Extract the [x, y] coordinate from the center of the cell holding the provided text.  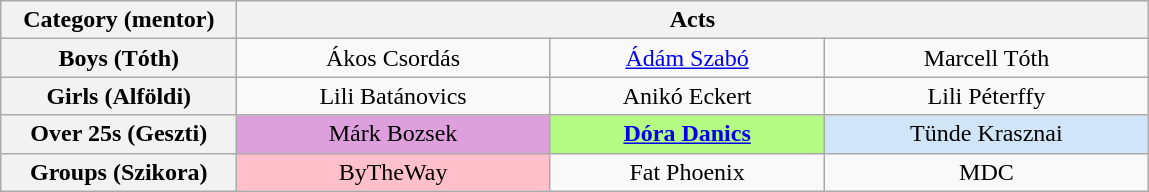
Boys (Tóth) [119, 58]
Dóra Danics [687, 134]
Lili Péterffy [986, 96]
Over 25s (Geszti) [119, 134]
Acts [692, 20]
Ákos Csordás [393, 58]
Márk Bozsek [393, 134]
MDC [986, 172]
Anikó Eckert [687, 96]
Category (mentor) [119, 20]
Marcell Tóth [986, 58]
Groups (Szikora) [119, 172]
Ádám Szabó [687, 58]
Lili Batánovics [393, 96]
Fat Phoenix [687, 172]
Tünde Krasznai [986, 134]
Girls (Alföldi) [119, 96]
ByTheWay [393, 172]
